Extract the [X, Y] coordinate from the center of the cell holding the provided text.  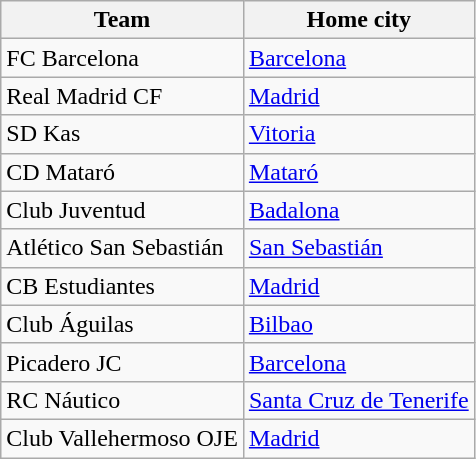
Team [122, 20]
Club Juventud [122, 210]
Home city [358, 20]
CD Mataró [122, 172]
RC Náutico [122, 400]
Club Águilas [122, 324]
Atlético San Sebastián [122, 248]
Club Vallehermoso OJE [122, 438]
Bilbao [358, 324]
Real Madrid CF [122, 96]
Picadero JC [122, 362]
CB Estudiantes [122, 286]
FC Barcelona [122, 58]
SD Kas [122, 134]
San Sebastián [358, 248]
Badalona [358, 210]
Vitoria [358, 134]
Santa Cruz de Tenerife [358, 400]
Mataró [358, 172]
